Locate the cell with the specified text and output its (X, Y) center coordinate. 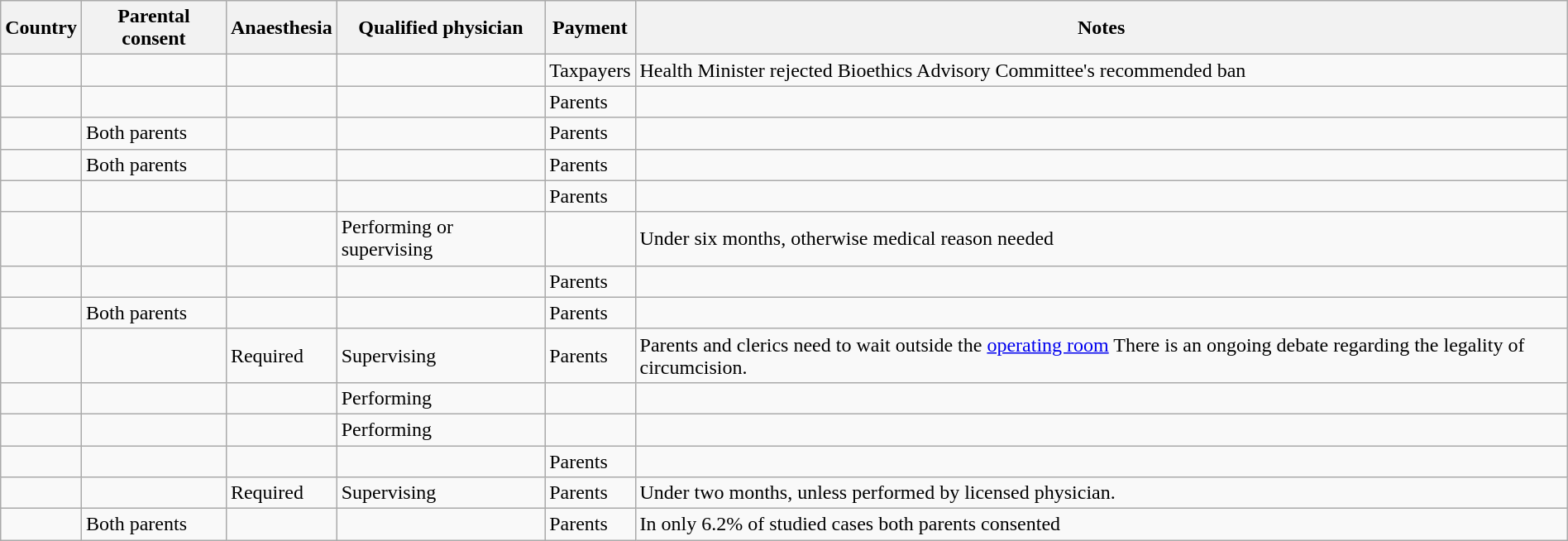
Health Minister rejected Bioethics Advisory Committee's recommended ban (1102, 70)
Notes (1102, 28)
Under six months, otherwise medical reason needed (1102, 238)
Qualified physician (441, 28)
Payment (590, 28)
Taxpayers (590, 70)
Under two months, unless performed by licensed physician. (1102, 493)
Parental consent (154, 28)
In only 6.2% of studied cases both parents consented (1102, 524)
Performing or supervising (441, 238)
Country (41, 28)
Anaesthesia (281, 28)
Parents and clerics need to wait outside the operating room There is an ongoing debate regarding the legality of circumcision. (1102, 356)
